Scan for the cell matching the given text and deliver its (X, Y) coordinate at center. 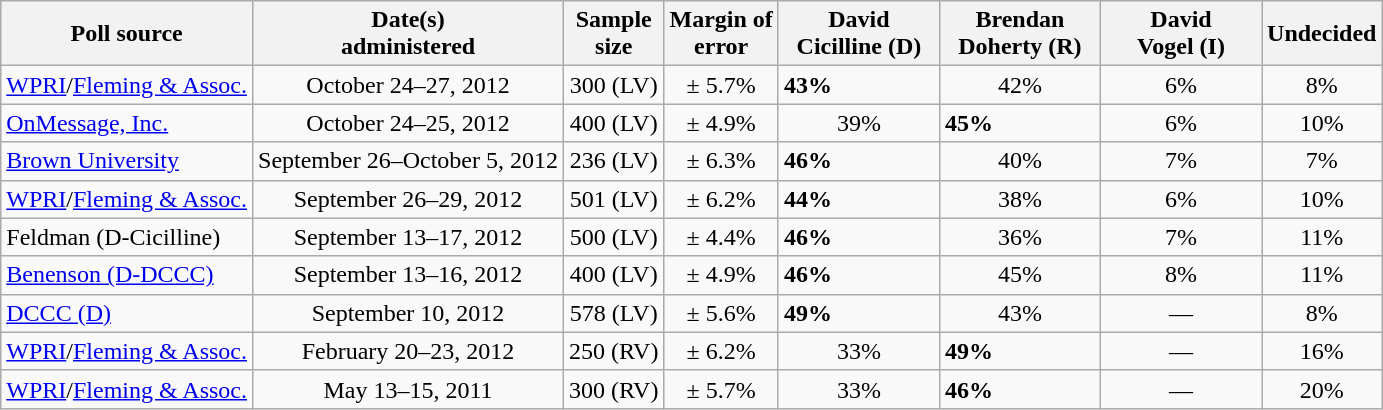
Brown University (127, 161)
Margin oferror (721, 34)
September 13–16, 2012 (408, 275)
± 5.6% (721, 313)
38% (1020, 199)
September 10, 2012 (408, 313)
Undecided (1322, 34)
501 (LV) (614, 199)
Poll source (127, 34)
DCCC (D) (127, 313)
300 (RV) (614, 389)
September 13–17, 2012 (408, 237)
OnMessage, Inc. (127, 123)
44% (858, 199)
236 (LV) (614, 161)
± 6.3% (721, 161)
300 (LV) (614, 85)
20% (1322, 389)
DavidVogel (I) (1180, 34)
16% (1322, 351)
Samplesize (614, 34)
Date(s)administered (408, 34)
May 13–15, 2011 (408, 389)
DavidCicilline (D) (858, 34)
Feldman (D-Cicilline) (127, 237)
578 (LV) (614, 313)
500 (LV) (614, 237)
36% (1020, 237)
October 24–27, 2012 (408, 85)
September 26–29, 2012 (408, 199)
February 20–23, 2012 (408, 351)
250 (RV) (614, 351)
39% (858, 123)
42% (1020, 85)
BrendanDoherty (R) (1020, 34)
October 24–25, 2012 (408, 123)
Benenson (D-DCCC) (127, 275)
± 4.4% (721, 237)
40% (1020, 161)
September 26–October 5, 2012 (408, 161)
